For the text-containing cell, return its midpoint in [x, y] coordinate format. 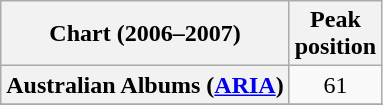
Australian Albums (ARIA) [145, 85]
Chart (2006–2007) [145, 34]
Peakposition [335, 34]
61 [335, 85]
